Locate the cell with the specified text and output its (X, Y) center coordinate. 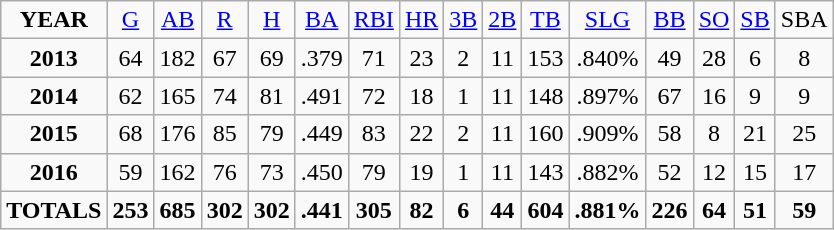
74 (224, 96)
68 (130, 134)
SBA (804, 20)
51 (755, 210)
SO (714, 20)
.379 (322, 58)
71 (374, 58)
49 (670, 58)
25 (804, 134)
.897% (608, 96)
28 (714, 58)
HR (421, 20)
.441 (322, 210)
162 (178, 172)
BA (322, 20)
18 (421, 96)
153 (546, 58)
RBI (374, 20)
.449 (322, 134)
12 (714, 172)
H (272, 20)
2016 (54, 172)
176 (178, 134)
TB (546, 20)
3B (464, 20)
19 (421, 172)
.491 (322, 96)
16 (714, 96)
58 (670, 134)
81 (272, 96)
G (130, 20)
17 (804, 172)
165 (178, 96)
SLG (608, 20)
23 (421, 58)
160 (546, 134)
AB (178, 20)
143 (546, 172)
2B (502, 20)
.881% (608, 210)
85 (224, 134)
182 (178, 58)
.840% (608, 58)
2015 (54, 134)
76 (224, 172)
82 (421, 210)
305 (374, 210)
BB (670, 20)
2013 (54, 58)
685 (178, 210)
253 (130, 210)
SB (755, 20)
22 (421, 134)
83 (374, 134)
.450 (322, 172)
YEAR (54, 20)
72 (374, 96)
62 (130, 96)
52 (670, 172)
TOTALS (54, 210)
604 (546, 210)
73 (272, 172)
15 (755, 172)
44 (502, 210)
.909% (608, 134)
226 (670, 210)
148 (546, 96)
2014 (54, 96)
69 (272, 58)
.882% (608, 172)
21 (755, 134)
R (224, 20)
